Determine the [x, y] coordinate at the center of the cell enclosing the given text.  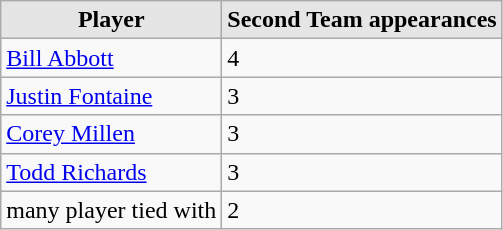
Bill Abbott [112, 58]
Todd Richards [112, 172]
Player [112, 20]
4 [362, 58]
Second Team appearances [362, 20]
many player tied with [112, 210]
Corey Millen [112, 134]
Justin Fontaine [112, 96]
2 [362, 210]
